Determine the [x, y] coordinate at the center of the cell enclosing the given text.  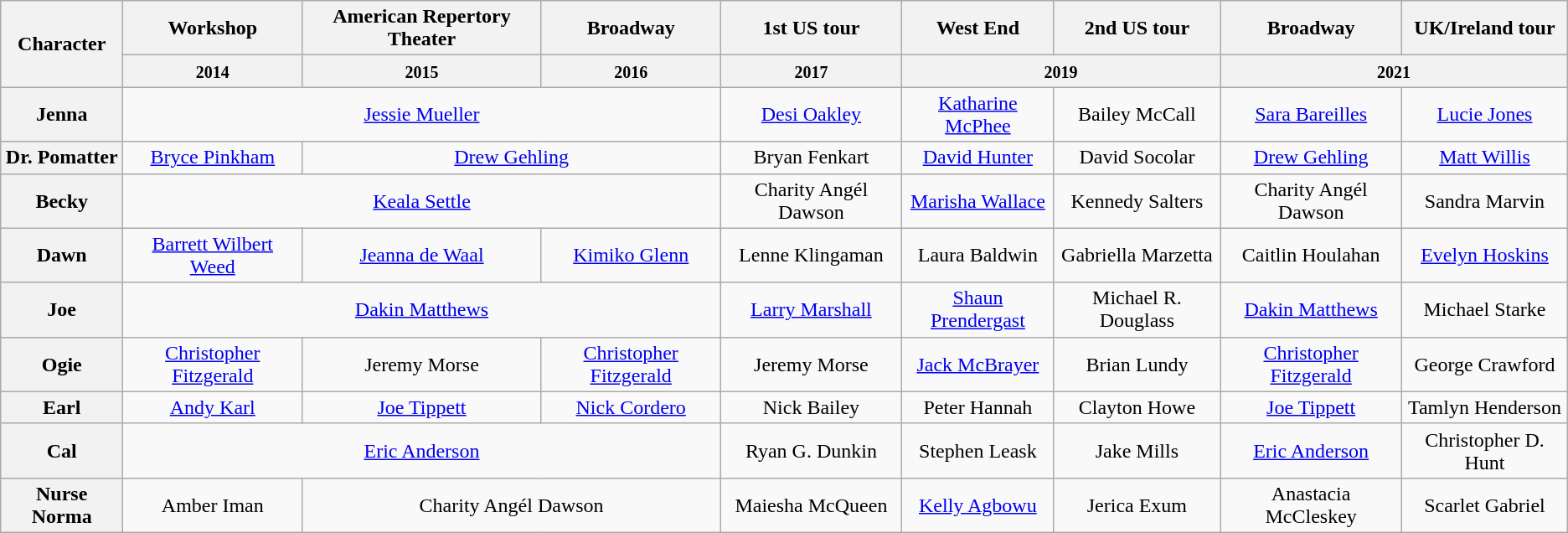
Michael Starke [1485, 310]
Brian Lundy [1137, 364]
Maiesha McQueen [811, 505]
Kennedy Salters [1137, 201]
2021 [1394, 71]
Bailey McCall [1137, 114]
Jessie Mueller [422, 114]
Tamlyn Henderson [1485, 407]
Peter Hannah [978, 407]
Sandra Marvin [1485, 201]
Bryan Fenkart [811, 158]
Jeanna de Waal [422, 255]
Jerica Exum [1137, 505]
Bryce Pinkham [213, 158]
Clayton Howe [1137, 407]
Cal [62, 451]
Keala Settle [422, 201]
Laura Baldwin [978, 255]
Ogie [62, 364]
Katharine McPhee [978, 114]
Stephen Leask [978, 451]
Earl [62, 407]
West End [978, 28]
Sara Bareilles [1312, 114]
Gabriella Marzetta [1137, 255]
1st US tour [811, 28]
Christopher D. Hunt [1485, 451]
American Repertory Theater [422, 28]
Jake Mills [1137, 451]
Amber Iman [213, 505]
Jenna [62, 114]
Workshop [213, 28]
Nurse Norma [62, 505]
2015 [422, 71]
Larry Marshall [811, 310]
Character [62, 44]
Scarlet Gabriel [1485, 505]
Michael R. Douglass [1137, 310]
Caitlin Houlahan [1312, 255]
Ryan G. Dunkin [811, 451]
David Hunter [978, 158]
Andy Karl [213, 407]
Lenne Klingaman [811, 255]
UK/Ireland tour [1485, 28]
Kimiko Glenn [631, 255]
2nd US tour [1137, 28]
Joe [62, 310]
2016 [631, 71]
Dr. Pomatter [62, 158]
2017 [811, 71]
Kelly Agbowu [978, 505]
Nick Bailey [811, 407]
2019 [1061, 71]
Shaun Prendergast [978, 310]
Jack McBrayer [978, 364]
David Socolar [1137, 158]
Matt Willis [1485, 158]
Barrett Wilbert Weed [213, 255]
2014 [213, 71]
Desi Oakley [811, 114]
Nick Cordero [631, 407]
Lucie Jones [1485, 114]
Anastacia McCleskey [1312, 505]
George Crawford [1485, 364]
Marisha Wallace [978, 201]
Becky [62, 201]
Evelyn Hoskins [1485, 255]
Dawn [62, 255]
